Output the (x, y) coordinate of the center of the cell containing the given text.  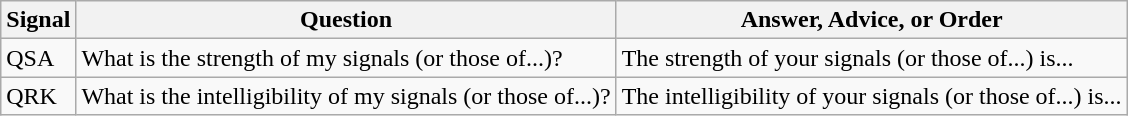
The intelligibility of your signals (or those of...) is... (872, 96)
What is the intelligibility of my signals (or those of...)? (346, 96)
Question (346, 20)
Signal (38, 20)
QSA (38, 58)
What is the strength of my signals (or those of...)? (346, 58)
Answer, Advice, or Order (872, 20)
QRK (38, 96)
The strength of your signals (or those of...) is... (872, 58)
